Provide the [X, Y] coordinate of the cell's center where the given text is located.  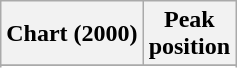
Chart (2000) [72, 34]
Peakposition [189, 34]
